Scan for the cell matching the given text and deliver its [X, Y] coordinate at center. 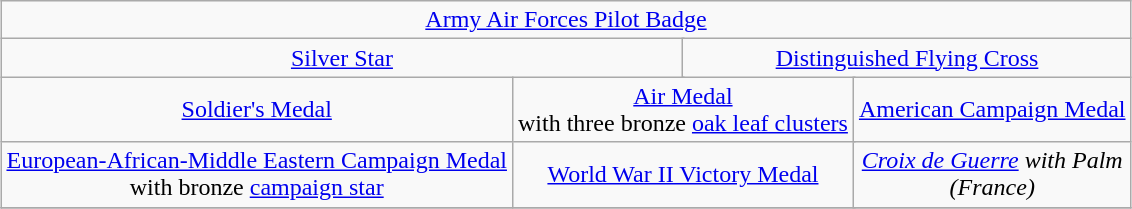
Soldier's Medal [257, 110]
American Campaign Medal [992, 110]
Croix de Guerre with Palm(France) [992, 174]
European-African-Middle Eastern Campaign Medalwith bronze campaign star [257, 174]
Silver Star [342, 58]
Distinguished Flying Cross [907, 58]
Army Air Forces Pilot Badge [566, 20]
World War II Victory Medal [682, 174]
Air Medalwith three bronze oak leaf clusters [682, 110]
